Capture the cell that displays the provided text and extract its [X, Y] central coordinate. 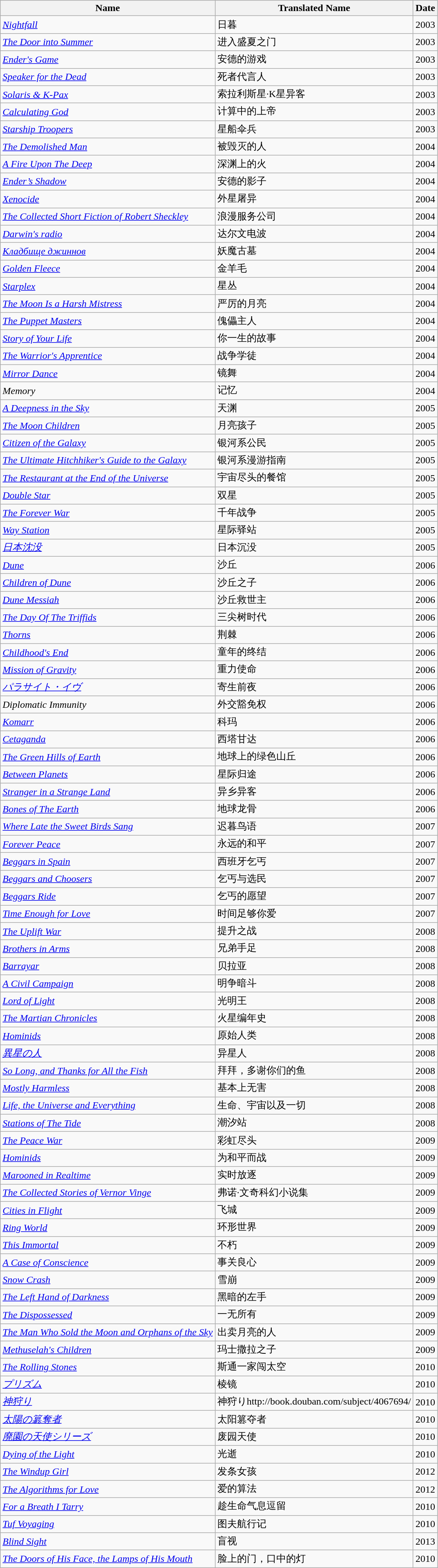
Ender's Game [108, 60]
出卖月亮的人 [314, 1332]
The Dispossessed [108, 1315]
计算中的上帝 [314, 112]
光明王 [314, 1001]
異星の人 [108, 1054]
被毁灭的人 [314, 147]
记忆 [314, 391]
潮汐站 [314, 1123]
Stations of The Tide [108, 1123]
A Civil Campaign [108, 984]
Bones of The Earth [108, 809]
The Warrior's Apprentice [108, 356]
Blind Sight [108, 1542]
永远的和平 [314, 844]
Brothers in Arms [108, 949]
沙丘救世主 [314, 600]
The Collected Short Fiction of Robert Sheckley [108, 216]
Barrayar [108, 966]
日暮 [314, 25]
乞丐的愿望 [314, 896]
Where Late the Sweet Birds Sang [108, 827]
Thorns [108, 635]
宇宙尽头的餐馆 [314, 478]
Date [425, 8]
异星人 [314, 1054]
深渊上的火 [314, 164]
Beggars Ride [108, 896]
Memory [108, 391]
你一生的故事 [314, 338]
贝拉亚 [314, 966]
The Demolished Man [108, 147]
Methuselah's Children [108, 1350]
Beggars and Choosers [108, 879]
趁生命气息逗留 [314, 1507]
发条女孩 [314, 1472]
The Rolling Stones [108, 1367]
死者代言人 [314, 77]
Children of Dune [108, 582]
神狩りhttp://book.douban.com/subject/4067694/ [314, 1402]
棱镜 [314, 1384]
Citizen of the Galaxy [108, 443]
外交豁免权 [314, 705]
Starship Troopers [108, 129]
玛士撒拉之子 [314, 1350]
安德的影子 [314, 182]
Dune Messiah [108, 600]
兄弟手足 [314, 949]
A Case of Conscience [108, 1262]
镜舞 [314, 374]
银河系公民 [314, 443]
迟暮鸟语 [314, 827]
太陽の簒奪者 [108, 1420]
Darwin's radio [108, 234]
科玛 [314, 722]
Speaker for the Dead [108, 77]
Cetaganda [108, 740]
不朽 [314, 1245]
拜拜，多谢你们的鱼 [314, 1071]
日本沈没 [108, 548]
Dune [108, 565]
Beggars in Spain [108, 862]
The Algorithms for Love [108, 1489]
Nightfall [108, 25]
爱的算法 [314, 1489]
The Forever War [108, 513]
Dying of the Light [108, 1454]
Childhood's End [108, 652]
千年战争 [314, 513]
Lord of Light [108, 1001]
星丛 [314, 286]
图夫航行记 [314, 1524]
The Moon Is a Harsh Mistress [108, 304]
Name [108, 8]
Marooned in Realtime [108, 1176]
达尔文电波 [314, 234]
索拉利斯星·K星异客 [314, 94]
废园天使 [314, 1437]
战争学徒 [314, 356]
The Collected Stories of Vernor Vinge [108, 1193]
地球龙骨 [314, 809]
プリズム [108, 1384]
The Green Hills of Earth [108, 757]
Diplomatic Immunity [108, 705]
Stranger in a Strange Land [108, 792]
Snow Crash [108, 1280]
星际驿站 [314, 530]
原始人类 [314, 1036]
Ender’s Shadow [108, 182]
光逝 [314, 1454]
天渊 [314, 408]
弗诺·文奇科幻小说集 [314, 1193]
This Immortal [108, 1245]
日本沉没 [314, 548]
The Man Who Sold the Moon and Orphans of the Sky [108, 1332]
盲视 [314, 1542]
Solaris & K-Pax [108, 94]
パラサイト・イヴ [108, 687]
为和平而战 [314, 1158]
彩虹尽头 [314, 1140]
Life, the Universe and Everything [108, 1106]
荆棘 [314, 635]
The Ultimate Hitchhiker's Guide to the Galaxy [108, 460]
飞城 [314, 1210]
The Uplift War [108, 931]
Mirror Dance [108, 374]
一无所有 [314, 1315]
时间足够你爱 [314, 914]
月亮孩子 [314, 426]
星际归途 [314, 774]
A Fire Upon The Deep [108, 164]
地球上的绿色山丘 [314, 757]
2013 [425, 1542]
The Door into Summer [108, 42]
Кладбище джиннов [108, 252]
沙丘 [314, 565]
星船伞兵 [314, 129]
基本上无害 [314, 1088]
实时放逐 [314, 1176]
Calculating God [108, 112]
严厉的月亮 [314, 304]
雪崩 [314, 1280]
Forever Peace [108, 844]
So Long, and Thanks for All the Fish [108, 1071]
脸上的门，口中的灯 [314, 1559]
Xenocide [108, 199]
进入盛夏之门 [314, 42]
环形世界 [314, 1228]
Story of Your Life [108, 338]
Cities in Flight [108, 1210]
The Peace War [108, 1140]
生命、宇宙以及一切 [314, 1106]
Komarr [108, 722]
双星 [314, 496]
Time Enough for Love [108, 914]
The Day Of The Triffids [108, 618]
The Puppet Masters [108, 321]
重力使命 [314, 670]
Ring World [108, 1228]
斯通一家闯太空 [314, 1367]
Translated Name [314, 8]
Tuf Voyaging [108, 1524]
Mission of Gravity [108, 670]
Golden Fleece [108, 269]
Mostly Harmless [108, 1088]
提升之战 [314, 931]
三尖树时代 [314, 618]
银河系漫游指南 [314, 460]
金羊毛 [314, 269]
For a Breath I Tarry [108, 1507]
童年的终结 [314, 652]
The Martian Chronicles [108, 1018]
神狩り [108, 1402]
The Windup Girl [108, 1472]
Starplex [108, 286]
Way Station [108, 530]
寄生前夜 [314, 687]
火星编年史 [314, 1018]
Between Planets [108, 774]
The Restaurant at the End of the Universe [108, 478]
The Moon Children [108, 426]
安德的游戏 [314, 60]
A Deepness in the Sky [108, 408]
太阳篡夺者 [314, 1420]
沙丘之子 [314, 582]
西班牙乞丐 [314, 862]
廃園の天使シリーズ [108, 1437]
Double Star [108, 496]
事关良心 [314, 1262]
黑暗的左手 [314, 1298]
乞丐与选民 [314, 879]
异乡异客 [314, 792]
The Left Hand of Darkness [108, 1298]
浪漫服务公司 [314, 216]
明争暗斗 [314, 984]
西塔甘达 [314, 740]
外星屠异 [314, 199]
傀儡主人 [314, 321]
妖魔古墓 [314, 252]
The Doors of His Face, the Lamps of His Mouth [108, 1559]
